Search for the cell housing the specified text and yield its (x, y) center coordinate. 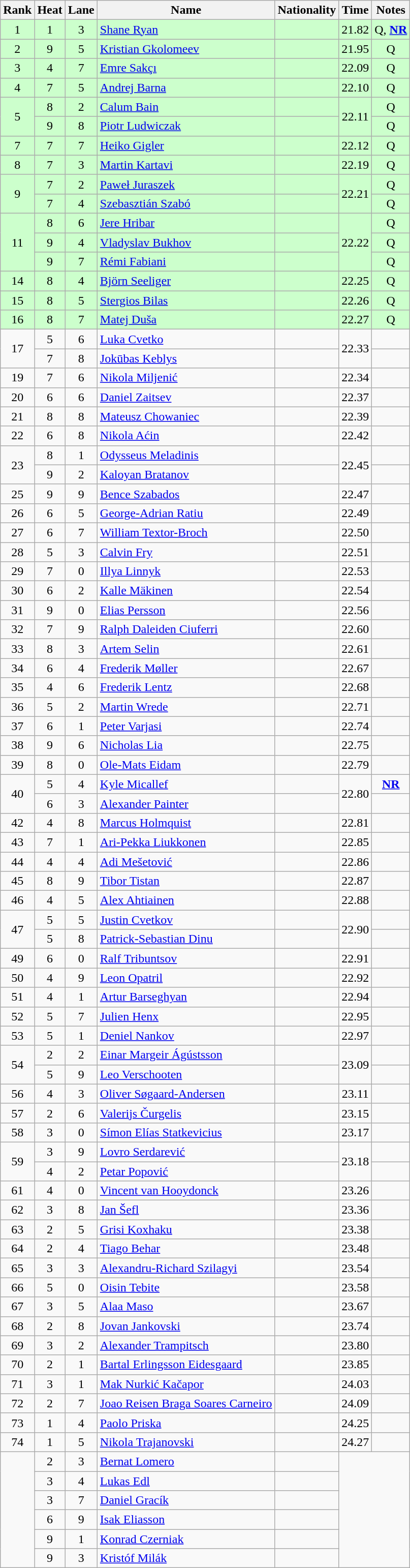
Martin Kartavi (186, 165)
Mak Nurkić Kačapor (186, 1384)
Heat (50, 10)
Matej Duša (186, 320)
57 (17, 1113)
22.79 (356, 765)
Konrad Czerniak (186, 1539)
Q, NR (391, 29)
22.92 (356, 978)
Ralph Daleiden Ciuferri (186, 629)
22.47 (356, 494)
Artem Selin (186, 649)
23.11 (356, 1094)
Grisi Koxhaku (186, 1229)
24.03 (356, 1384)
58 (17, 1132)
Emre Sakçı (186, 68)
46 (17, 900)
66 (17, 1287)
29 (17, 571)
Ari-Pekka Liukkonen (186, 842)
Bartal Erlingsson Eidesgaard (186, 1365)
Calvin Fry (186, 552)
53 (17, 1036)
37 (17, 726)
22.09 (356, 68)
21.95 (356, 49)
22.67 (356, 668)
51 (17, 997)
Name (186, 10)
22.95 (356, 1016)
Valerijs Čurgelis (186, 1113)
Petar Popović (186, 1171)
Lane (81, 10)
22.33 (356, 349)
22.90 (356, 929)
67 (17, 1307)
Vladyslav Bukhov (186, 243)
22.26 (356, 300)
22.88 (356, 900)
22 (17, 436)
Mateusz Chowaniec (186, 416)
Símon Elías Statkevicius (186, 1132)
Nationality (307, 10)
23.36 (356, 1210)
Notes (391, 10)
22.71 (356, 707)
45 (17, 881)
Leon Opatril (186, 978)
22.54 (356, 591)
23.09 (356, 1065)
35 (17, 687)
Tibor Tistan (186, 881)
22.97 (356, 1036)
25 (17, 494)
Leo Verschooten (186, 1074)
Kyle Micallef (186, 784)
73 (17, 1423)
Oliver Søgaard-Andersen (186, 1094)
Oisin Tebite (186, 1287)
30 (17, 591)
23.74 (356, 1326)
59 (17, 1161)
Lovro Serdarević (186, 1152)
Szebasztián Szabó (186, 203)
15 (17, 300)
22.37 (356, 397)
22.45 (356, 465)
38 (17, 745)
Nikola Trajanovski (186, 1442)
Calum Bain (186, 107)
69 (17, 1345)
64 (17, 1249)
24.27 (356, 1442)
23 (17, 465)
Martin Wrede (186, 707)
23.85 (356, 1365)
22.87 (356, 881)
22.22 (356, 242)
Peter Varjasi (186, 726)
Kristian Gkolomeev (186, 49)
61 (17, 1191)
22.53 (356, 571)
Alexandru-Richard Szilagyi (186, 1268)
63 (17, 1229)
33 (17, 649)
Tiago Behar (186, 1249)
William Textor-Broch (186, 532)
22.91 (356, 958)
Isak Eliasson (186, 1520)
31 (17, 610)
22.25 (356, 281)
22.81 (356, 823)
43 (17, 842)
22.11 (356, 116)
Shane Ryan (186, 29)
20 (17, 397)
44 (17, 862)
Time (356, 10)
Jere Hribar (186, 223)
Frederik Møller (186, 668)
Rémi Fabiani (186, 262)
Kalle Mäkinen (186, 591)
Julien Henx (186, 1016)
72 (17, 1403)
54 (17, 1065)
Alexander Painter (186, 803)
24.09 (356, 1403)
22.34 (356, 378)
Jokūbas Keblys (186, 358)
Daniel Zaitsev (186, 397)
28 (17, 552)
Patrick-Sebastian Dinu (186, 939)
Heiko Gigler (186, 145)
22.86 (356, 862)
Artur Barseghyan (186, 997)
NR (391, 784)
62 (17, 1210)
22.74 (356, 726)
Ralf Tribuntsov (186, 958)
23.48 (356, 1249)
22.80 (356, 794)
22.21 (356, 194)
Jovan Jankovski (186, 1326)
Frederik Lentz (186, 687)
22.49 (356, 513)
22.42 (356, 436)
22.12 (356, 145)
22.10 (356, 87)
21.82 (356, 29)
Daniel Gracík (186, 1500)
Odysseus Meladinis (186, 455)
Adi Mešetović (186, 862)
22.94 (356, 997)
22.61 (356, 649)
42 (17, 823)
40 (17, 794)
11 (17, 242)
74 (17, 1442)
22.85 (356, 842)
Jan Šefl (186, 1210)
Paweł Juraszek (186, 184)
39 (17, 765)
Bence Szabados (186, 494)
Rank (17, 10)
26 (17, 513)
32 (17, 629)
22.68 (356, 687)
27 (17, 532)
56 (17, 1094)
Einar Margeir Ágústsson (186, 1055)
Alexander Trampitsch (186, 1345)
Björn Seeliger (186, 281)
Nikola Aćin (186, 436)
Justin Cvetkov (186, 920)
22.60 (356, 629)
68 (17, 1326)
Ole-Mats Eidam (186, 765)
Deniel Nankov (186, 1036)
Kaloyan Bratanov (186, 474)
23.17 (356, 1132)
19 (17, 378)
Marcus Holmquist (186, 823)
47 (17, 929)
23.54 (356, 1268)
65 (17, 1268)
23.67 (356, 1307)
24.25 (356, 1423)
22.75 (356, 745)
36 (17, 707)
23.15 (356, 1113)
49 (17, 958)
14 (17, 281)
Vincent van Hooydonck (186, 1191)
22.39 (356, 416)
Paolo Priska (186, 1423)
22.19 (356, 165)
Bernat Lomero (186, 1461)
Lukas Edl (186, 1481)
22.50 (356, 532)
Nicholas Lia (186, 745)
23.38 (356, 1229)
23.26 (356, 1191)
Illya Linnyk (186, 571)
34 (17, 668)
Kristóf Milák (186, 1558)
Joao Reisen Braga Soares Carneiro (186, 1403)
George-Adrian Ratiu (186, 513)
52 (17, 1016)
Stergios Bilas (186, 300)
50 (17, 978)
23.58 (356, 1287)
23.80 (356, 1345)
22.51 (356, 552)
21 (17, 416)
Alex Ahtiainen (186, 900)
Piotr Ludwiczak (186, 126)
23.18 (356, 1161)
Elias Persson (186, 610)
Nikola Miljenić (186, 378)
22.56 (356, 610)
Luka Cvetko (186, 339)
71 (17, 1384)
70 (17, 1365)
Andrej Barna (186, 87)
Alaa Maso (186, 1307)
16 (17, 320)
17 (17, 349)
22.27 (356, 320)
